Extract the [x, y] coordinate from the center of the cell holding the provided text.  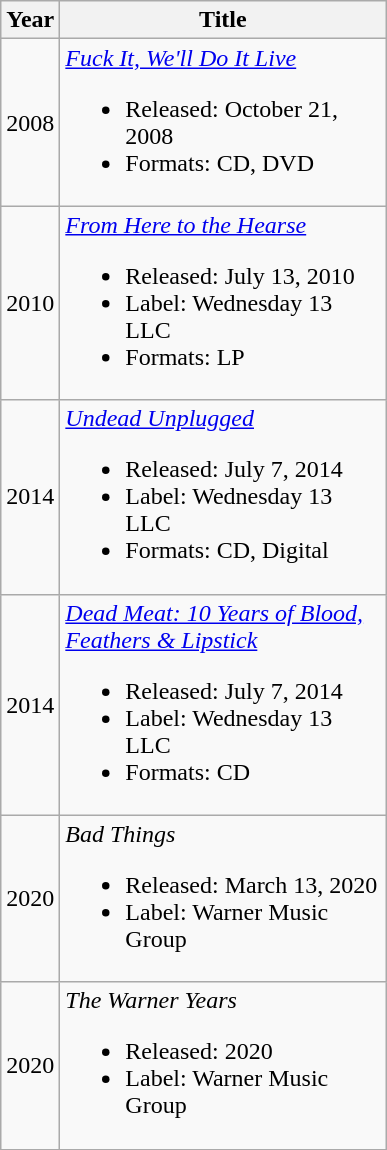
2010 [30, 303]
Bad ThingsReleased: March 13, 2020Label: Warner Music Group [223, 898]
Year [30, 20]
2008 [30, 122]
From Here to the HearseReleased: July 13, 2010Label: Wednesday 13 LLCFormats: LP [223, 303]
Dead Meat: 10 Years of Blood, Feathers & LipstickReleased: July 7, 2014Label: Wednesday 13 LLCFormats: CD [223, 704]
Undead UnpluggedReleased: July 7, 2014Label: Wednesday 13 LLCFormats: CD, Digital [223, 497]
The Warner YearsReleased: 2020Label: Warner Music Group [223, 1066]
Title [223, 20]
Fuck It, We'll Do It LiveReleased: October 21, 2008Formats: CD, DVD [223, 122]
